Detect which cell encompasses the target text, then output its (x, y) center coordinate. 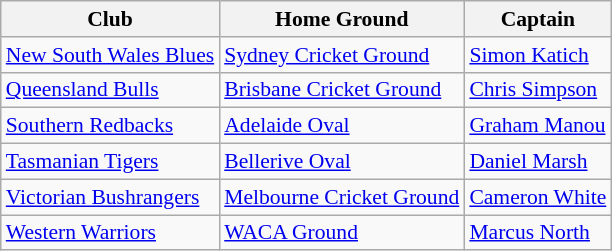
Adelaide Oval (342, 126)
Bellerive Oval (342, 162)
Chris Simpson (538, 90)
Daniel Marsh (538, 162)
Western Warriors (110, 233)
Home Ground (342, 19)
Graham Manou (538, 126)
Cameron White (538, 197)
Simon Katich (538, 55)
Club (110, 19)
Tasmanian Tigers (110, 162)
New South Wales Blues (110, 55)
Southern Redbacks (110, 126)
Queensland Bulls (110, 90)
Melbourne Cricket Ground (342, 197)
Brisbane Cricket Ground (342, 90)
Captain (538, 19)
WACA Ground (342, 233)
Marcus North (538, 233)
Victorian Bushrangers (110, 197)
Sydney Cricket Ground (342, 55)
